Return the [x, y] coordinate for the center point of the cell that contains the specified text.  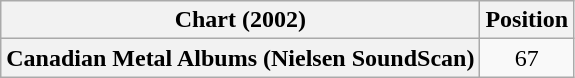
Position [527, 20]
Canadian Metal Albums (Nielsen SoundScan) [240, 58]
Chart (2002) [240, 20]
67 [527, 58]
